Locate the cell with the specified text and output its [x, y] center coordinate. 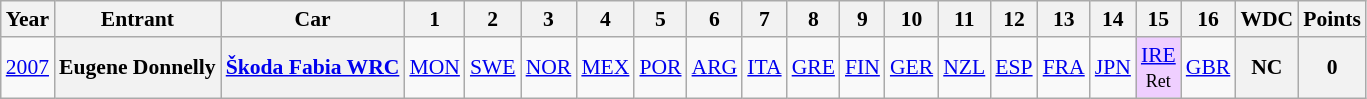
JPN [1113, 68]
WDC [1266, 19]
2007 [28, 68]
SWE [493, 68]
5 [660, 19]
Car [313, 19]
2 [493, 19]
8 [814, 19]
NC [1266, 68]
IRERet [1158, 68]
MON [434, 68]
Eugene Donnelly [138, 68]
1 [434, 19]
10 [912, 19]
15 [1158, 19]
12 [1014, 19]
Year [28, 19]
9 [862, 19]
ARG [715, 68]
GBR [1208, 68]
Škoda Fabia WRC [313, 68]
ESP [1014, 68]
GRE [814, 68]
13 [1064, 19]
ITA [764, 68]
6 [715, 19]
POR [660, 68]
14 [1113, 19]
0 [1332, 68]
FRA [1064, 68]
MEX [605, 68]
3 [549, 19]
Entrant [138, 19]
GER [912, 68]
16 [1208, 19]
NOR [549, 68]
11 [964, 19]
4 [605, 19]
7 [764, 19]
Points [1332, 19]
NZL [964, 68]
FIN [862, 68]
